Scan for the cell matching the given text and deliver its [X, Y] coordinate at center. 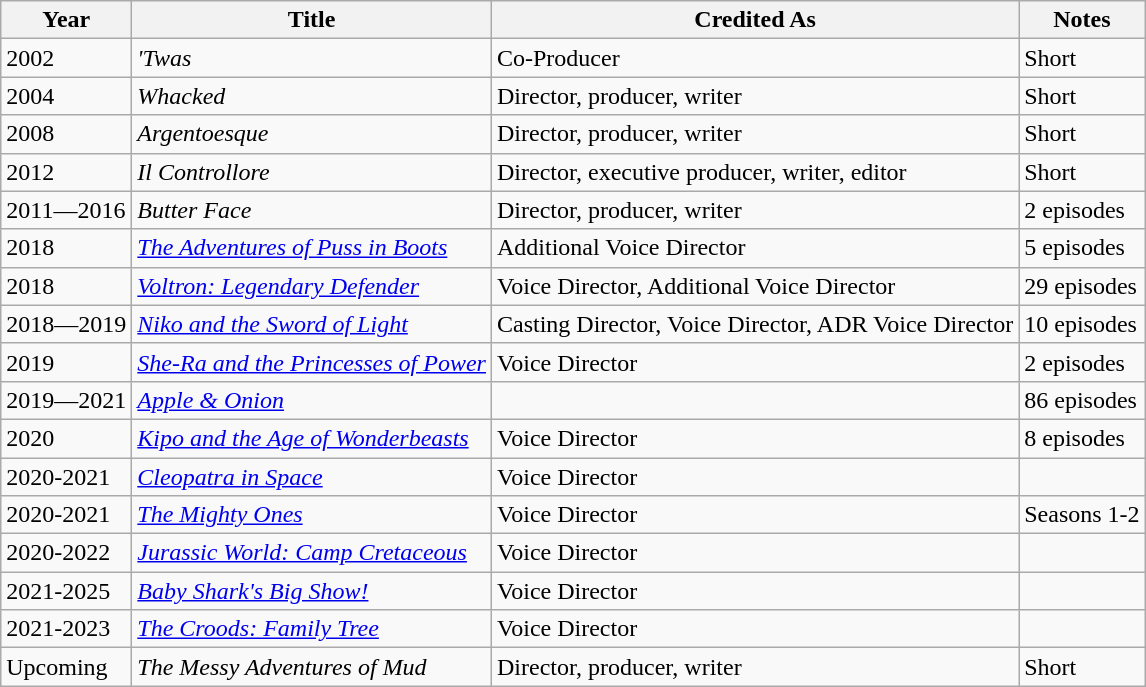
Director, executive producer, writer, editor [754, 172]
Argentoesque [312, 134]
2008 [66, 134]
Baby Shark's Big Show! [312, 591]
2021-2025 [66, 591]
2004 [66, 96]
5 episodes [1082, 248]
Upcoming [66, 667]
2021-2023 [66, 629]
Cleopatra in Space [312, 477]
Voice Director, Additional Voice Director [754, 286]
Butter Face [312, 210]
Il Controllore [312, 172]
2020 [66, 438]
'Twas [312, 58]
29 episodes [1082, 286]
Kipo and the Age of Wonderbeasts [312, 438]
8 episodes [1082, 438]
Title [312, 20]
Casting Director, Voice Director, ADR Voice Director [754, 324]
Notes [1082, 20]
10 episodes [1082, 324]
Apple & Onion [312, 400]
She-Ra and the Princesses of Power [312, 362]
2019—2021 [66, 400]
Co-Producer [754, 58]
The Croods: Family Tree [312, 629]
The Mighty Ones [312, 515]
2011—2016 [66, 210]
2002 [66, 58]
Year [66, 20]
Niko and the Sword of Light [312, 324]
Whacked [312, 96]
2019 [66, 362]
Additional Voice Director [754, 248]
Credited As [754, 20]
The Messy Adventures of Mud [312, 667]
86 episodes [1082, 400]
2012 [66, 172]
Jurassic World: Camp Cretaceous [312, 553]
2020-2022 [66, 553]
The Adventures of Puss in Boots [312, 248]
Seasons 1-2 [1082, 515]
Voltron: Legendary Defender [312, 286]
2018—2019 [66, 324]
